From the cell containing the given text, extract its center point as [X, Y] coordinate. 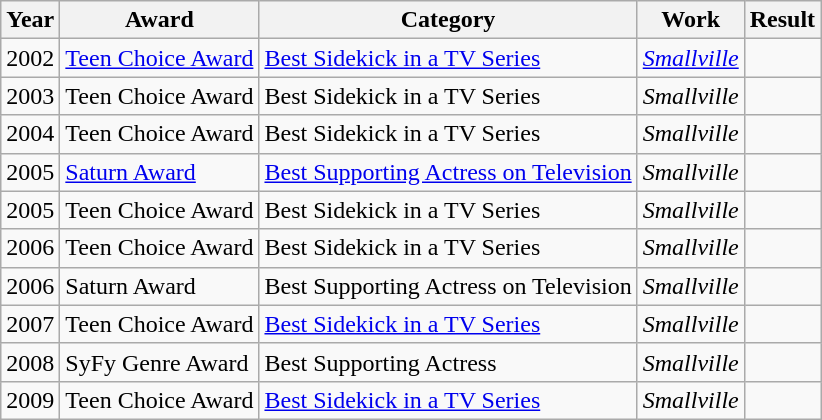
Year [30, 20]
2009 [30, 400]
2003 [30, 96]
2007 [30, 324]
Award [160, 20]
2002 [30, 58]
Work [690, 20]
2004 [30, 134]
2008 [30, 362]
Category [448, 20]
Best Supporting Actress [448, 362]
SyFy Genre Award [160, 362]
Result [782, 20]
